Capture the cell that displays the provided text and extract its (X, Y) central coordinate. 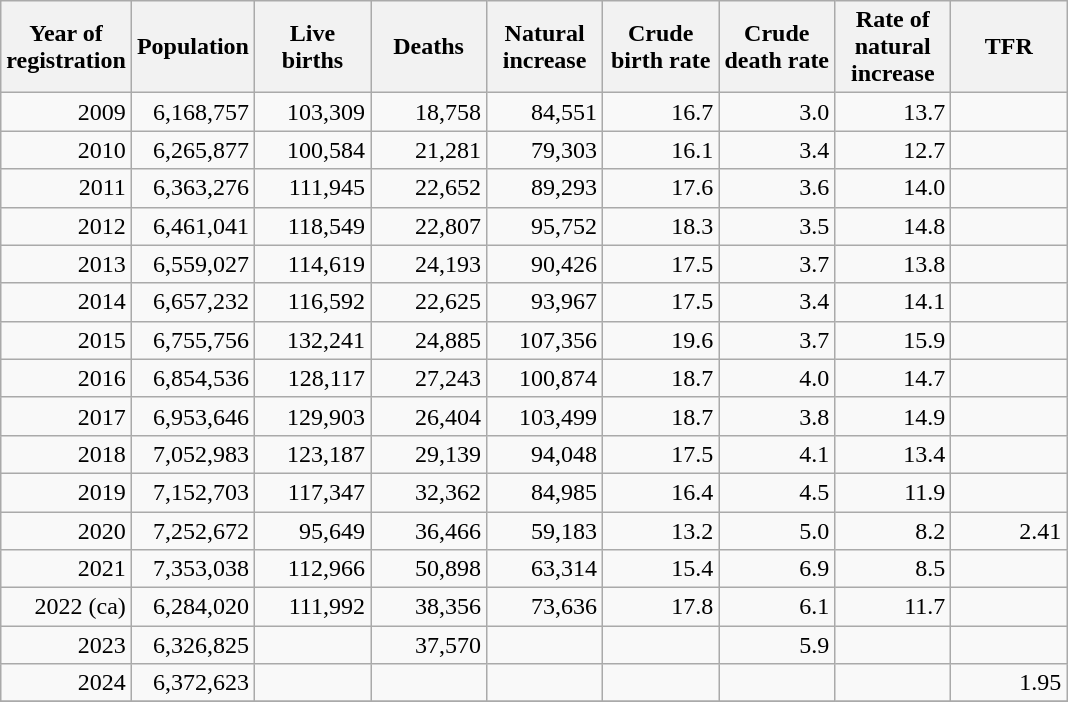
Population (192, 47)
100,584 (312, 150)
7,152,703 (192, 492)
8.2 (893, 531)
15.9 (893, 340)
6,559,027 (192, 264)
14.0 (893, 188)
37,570 (428, 645)
112,966 (312, 569)
6,854,536 (192, 378)
84,985 (545, 492)
Crude birth rate (661, 47)
4.5 (777, 492)
117,347 (312, 492)
103,309 (312, 112)
89,293 (545, 188)
5.9 (777, 645)
2012 (66, 226)
6,372,623 (192, 683)
13.7 (893, 112)
4.1 (777, 454)
14.1 (893, 302)
111,992 (312, 607)
Live births (312, 47)
6,363,276 (192, 188)
107,356 (545, 340)
7,353,038 (192, 569)
22,625 (428, 302)
6,284,020 (192, 607)
1.95 (1009, 683)
94,048 (545, 454)
79,303 (545, 150)
TFR (1009, 47)
3.0 (777, 112)
22,807 (428, 226)
16.7 (661, 112)
63,314 (545, 569)
8.5 (893, 569)
13.8 (893, 264)
129,903 (312, 416)
128,117 (312, 378)
7,252,672 (192, 531)
2022 (ca) (66, 607)
13.4 (893, 454)
13.2 (661, 531)
6,168,757 (192, 112)
2018 (66, 454)
26,404 (428, 416)
Natural increase (545, 47)
6,755,756 (192, 340)
27,243 (428, 378)
50,898 (428, 569)
95,752 (545, 226)
3.8 (777, 416)
5.0 (777, 531)
18,758 (428, 112)
16.1 (661, 150)
103,499 (545, 416)
6.1 (777, 607)
14.7 (893, 378)
2015 (66, 340)
Rate of natural increase (893, 47)
Deaths (428, 47)
17.6 (661, 188)
118,549 (312, 226)
24,193 (428, 264)
111,945 (312, 188)
21,281 (428, 150)
6,461,041 (192, 226)
38,356 (428, 607)
11.7 (893, 607)
11.9 (893, 492)
2013 (66, 264)
7,052,983 (192, 454)
2024 (66, 683)
73,636 (545, 607)
114,619 (312, 264)
24,885 (428, 340)
6,326,825 (192, 645)
Crude death rate (777, 47)
2020 (66, 531)
2023 (66, 645)
15.4 (661, 569)
100,874 (545, 378)
95,649 (312, 531)
2009 (66, 112)
6.9 (777, 569)
2021 (66, 569)
36,466 (428, 531)
4.0 (777, 378)
32,362 (428, 492)
2011 (66, 188)
Year of registration (66, 47)
93,967 (545, 302)
3.5 (777, 226)
123,187 (312, 454)
18.3 (661, 226)
2016 (66, 378)
132,241 (312, 340)
2010 (66, 150)
2014 (66, 302)
17.8 (661, 607)
16.4 (661, 492)
14.9 (893, 416)
2.41 (1009, 531)
84,551 (545, 112)
116,592 (312, 302)
90,426 (545, 264)
2019 (66, 492)
59,183 (545, 531)
6,657,232 (192, 302)
14.8 (893, 226)
2017 (66, 416)
6,265,877 (192, 150)
19.6 (661, 340)
22,652 (428, 188)
29,139 (428, 454)
6,953,646 (192, 416)
12.7 (893, 150)
3.6 (777, 188)
